Scan for the cell matching the given text and deliver its [X, Y] coordinate at center. 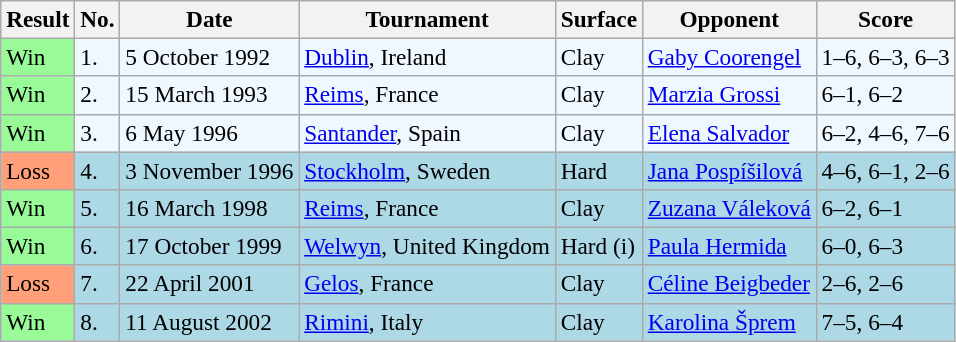
6 May 1996 [210, 133]
8. [98, 322]
2–6, 2–6 [886, 284]
Surface [598, 19]
Marzia Grossi [729, 95]
6–2, 4–6, 7–6 [886, 133]
Gelos, France [427, 284]
Gaby Coorengel [729, 57]
Hard [598, 170]
2. [98, 95]
Tournament [427, 19]
15 March 1993 [210, 95]
1. [98, 57]
Santander, Spain [427, 133]
11 August 2002 [210, 322]
Score [886, 19]
16 March 1998 [210, 208]
5 October 1992 [210, 57]
17 October 1999 [210, 246]
Céline Beigbeder [729, 284]
5. [98, 208]
6. [98, 246]
4. [98, 170]
Date [210, 19]
Rimini, Italy [427, 322]
Paula Hermida [729, 246]
Opponent [729, 19]
Dublin, Ireland [427, 57]
6–0, 6–3 [886, 246]
Result [38, 19]
Zuzana Váleková [729, 208]
3 November 1996 [210, 170]
22 April 2001 [210, 284]
Jana Pospíšilová [729, 170]
6–2, 6–1 [886, 208]
7–5, 6–4 [886, 322]
Welwyn, United Kingdom [427, 246]
4–6, 6–1, 2–6 [886, 170]
No. [98, 19]
Elena Salvador [729, 133]
6–1, 6–2 [886, 95]
7. [98, 284]
Karolina Šprem [729, 322]
Hard (i) [598, 246]
1–6, 6–3, 6–3 [886, 57]
Stockholm, Sweden [427, 170]
3. [98, 133]
